Determine the [X, Y] coordinate at the center of the cell enclosing the given text.  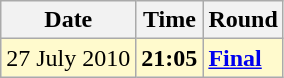
Date [68, 20]
21:05 [170, 58]
Time [170, 20]
27 July 2010 [68, 58]
Final [243, 58]
Round [243, 20]
